Capture the cell that displays the provided text and extract its (x, y) central coordinate. 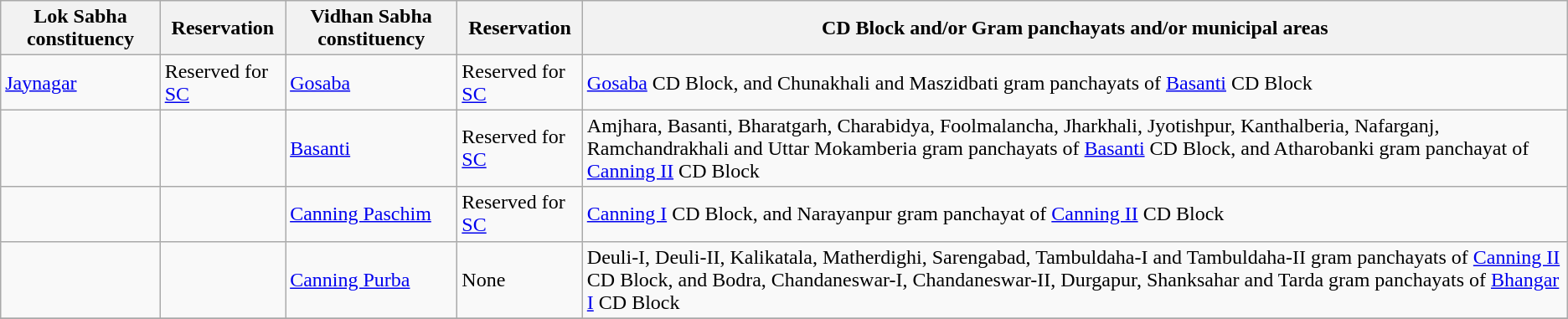
Jaynagar (80, 82)
Vidhan Sabha constituency (372, 28)
Gosaba CD Block, and Chunakhali and Maszidbati gram panchayats of Basanti CD Block (1075, 82)
Basanti (372, 148)
Gosaba (372, 82)
Lok Sabha constituency (80, 28)
CD Block and/or Gram panchayats and/or municipal areas (1075, 28)
Canning I CD Block, and Narayanpur gram panchayat of Canning II CD Block (1075, 214)
None (519, 280)
Canning Purba (372, 280)
Canning Paschim (372, 214)
